From the cell containing the given text, extract its center point as (x, y) coordinate. 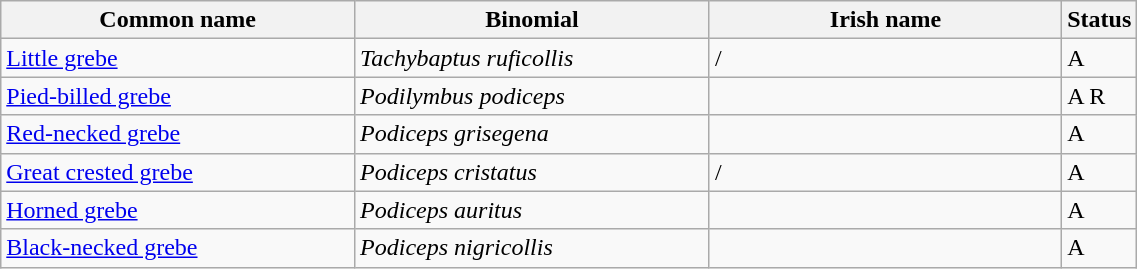
Status (1100, 20)
Podiceps auritus (532, 210)
Binomial (532, 20)
Great crested grebe (178, 172)
Pied-billed grebe (178, 96)
Red-necked grebe (178, 134)
Podiceps grisegena (532, 134)
Horned grebe (178, 210)
Little grebe (178, 58)
Black-necked grebe (178, 248)
Common name (178, 20)
Tachybaptus ruficollis (532, 58)
A R (1100, 96)
Irish name (885, 20)
Podilymbus podiceps (532, 96)
Podiceps nigricollis (532, 248)
Podiceps cristatus (532, 172)
